Extract the [X, Y] coordinate from the center of the cell holding the provided text.  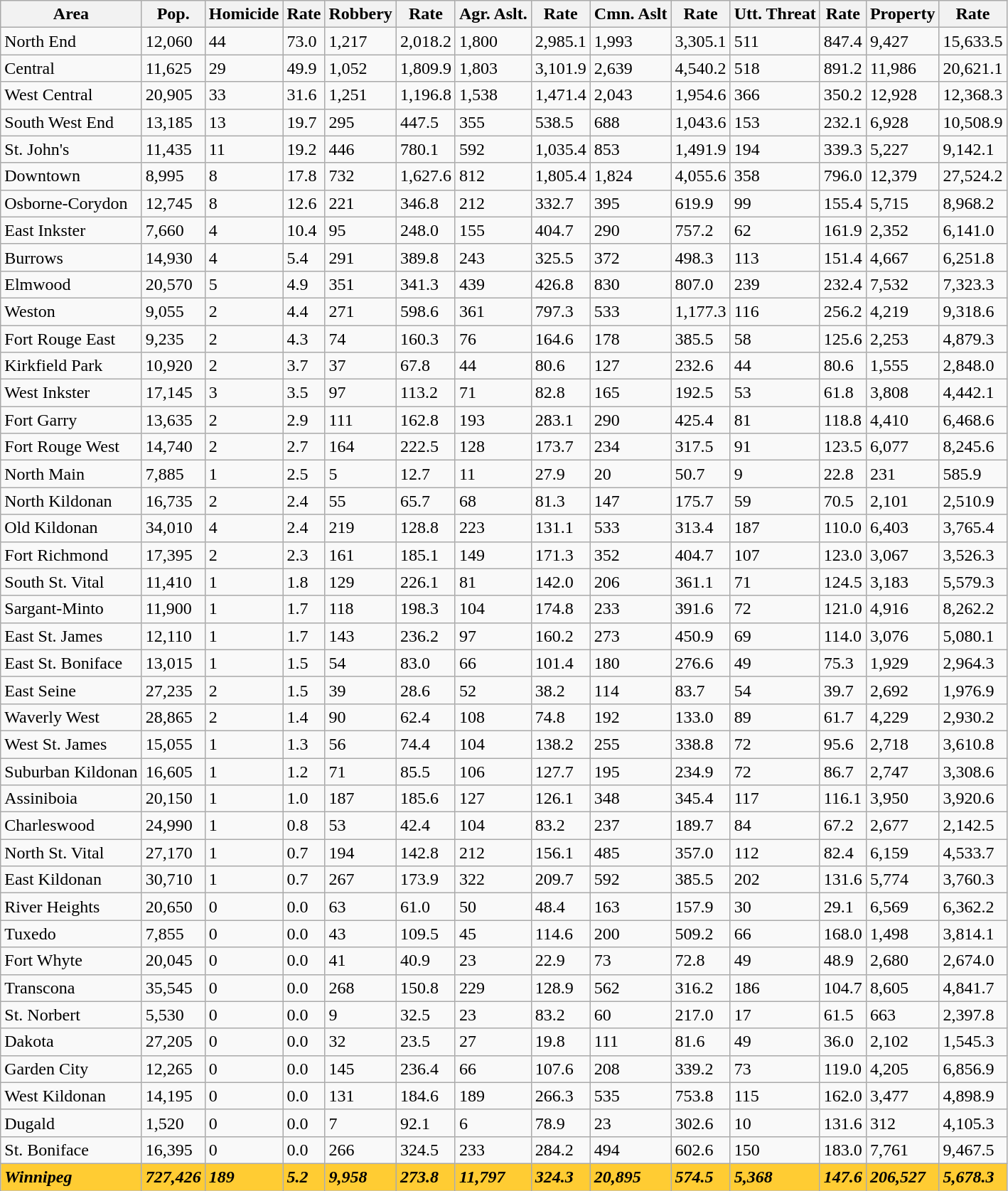
5,579.3 [972, 582]
116.1 [843, 799]
3,305.1 [701, 41]
268 [360, 988]
209.7 [560, 880]
24,990 [173, 826]
439 [493, 284]
5,530 [173, 1015]
121.0 [843, 609]
1.3 [304, 744]
16,605 [173, 771]
1,052 [360, 68]
372 [631, 257]
142.8 [425, 853]
485 [631, 853]
63 [360, 907]
39 [360, 690]
732 [360, 176]
95 [360, 230]
3,765.4 [972, 528]
1,196.8 [425, 95]
185.6 [425, 799]
104.7 [843, 988]
153 [775, 122]
6,856.9 [972, 1069]
9,055 [173, 311]
156.1 [560, 853]
155 [493, 230]
85.5 [425, 771]
22.8 [843, 474]
72.8 [701, 961]
15,633.5 [972, 41]
14,740 [173, 447]
5,080.1 [972, 636]
1,800 [493, 41]
North Main [71, 474]
3,808 [903, 393]
61.7 [843, 717]
3,950 [903, 799]
1,538 [493, 95]
498.3 [701, 257]
1,177.3 [701, 311]
3.7 [304, 366]
St. Boniface [71, 1150]
164 [360, 447]
574.5 [701, 1177]
20,570 [173, 284]
1.2 [304, 771]
143 [360, 636]
3,308.6 [972, 771]
108 [493, 717]
150 [775, 1150]
1,520 [173, 1123]
28,865 [173, 717]
South West End [71, 122]
58 [775, 339]
5,774 [903, 880]
20,905 [173, 95]
7,323.3 [972, 284]
2,102 [903, 1042]
208 [631, 1069]
113 [775, 257]
68 [493, 501]
6,928 [903, 122]
3,067 [903, 555]
162.0 [843, 1096]
2.3 [304, 555]
Downtown [71, 176]
3.5 [304, 393]
295 [360, 122]
84 [775, 826]
76 [493, 339]
12,368.3 [972, 95]
131.1 [560, 528]
128 [493, 447]
324.3 [560, 1177]
32 [360, 1042]
40.9 [425, 961]
10.4 [304, 230]
Fort Garry [71, 420]
27,524.2 [972, 176]
11,410 [173, 582]
1,976.9 [972, 690]
36.0 [843, 1042]
20,045 [173, 961]
33 [244, 95]
East Inkster [71, 230]
229 [493, 988]
109.5 [425, 934]
1,929 [903, 663]
509.2 [701, 934]
9,427 [903, 41]
Fort Whyte [71, 961]
6,251.8 [972, 257]
Elmwood [71, 284]
4,841.7 [972, 988]
317.5 [701, 447]
6,141.0 [972, 230]
17 [775, 1015]
South St. Vital [71, 582]
3 [244, 393]
1,491.9 [701, 149]
Fort Richmond [71, 555]
6 [493, 1123]
Waverly West [71, 717]
325.5 [560, 257]
3,920.6 [972, 799]
125.6 [843, 339]
13 [244, 122]
56 [360, 744]
75.3 [843, 663]
8,968.2 [972, 203]
358 [775, 176]
67.8 [425, 366]
114 [631, 690]
Utt. Threat [775, 14]
West Inkster [71, 393]
1.4 [304, 717]
20,621.1 [972, 68]
67.2 [843, 826]
853 [631, 149]
7,885 [173, 474]
12,060 [173, 41]
339.2 [701, 1069]
Tuxedo [71, 934]
7,660 [173, 230]
6,468.6 [972, 420]
27 [493, 1042]
Old Kildonan [71, 528]
2,352 [903, 230]
34,010 [173, 528]
91 [775, 447]
173.7 [560, 447]
4,219 [903, 311]
12,265 [173, 1069]
107 [775, 555]
341.3 [425, 284]
81.3 [560, 501]
Dugald [71, 1123]
128.9 [560, 988]
138.2 [560, 744]
Osborne-Corydon [71, 203]
106 [493, 771]
Dakota [71, 1042]
27,170 [173, 853]
1,555 [903, 366]
50.7 [701, 474]
22.9 [560, 961]
11,797 [493, 1177]
110.0 [843, 528]
352 [631, 555]
Charleswood [71, 826]
13,635 [173, 420]
2,680 [903, 961]
5,227 [903, 149]
St. John's [71, 149]
1,954.6 [701, 95]
17,395 [173, 555]
West Kildonan [71, 1096]
12.7 [425, 474]
78.9 [560, 1123]
602.6 [701, 1150]
4,229 [903, 717]
234 [631, 447]
107.6 [560, 1069]
171.3 [560, 555]
727,426 [173, 1177]
165 [631, 393]
East Kildonan [71, 880]
395 [631, 203]
10,508.9 [972, 122]
0.8 [304, 826]
266.3 [560, 1096]
189.7 [701, 826]
119.0 [843, 1069]
324.5 [425, 1150]
175.7 [701, 501]
236.4 [425, 1069]
2,253 [903, 339]
232.1 [843, 122]
59 [775, 501]
1,043.6 [701, 122]
3,814.1 [972, 934]
St. Norbert [71, 1015]
17.8 [304, 176]
1,627.6 [425, 176]
9,142.1 [972, 149]
3,183 [903, 582]
1.0 [304, 799]
101.4 [560, 663]
13,185 [173, 122]
114.0 [843, 636]
5,678.3 [972, 1177]
North End [71, 41]
35,545 [173, 988]
6,569 [903, 907]
350.2 [843, 95]
118 [360, 609]
346.8 [425, 203]
West Central [71, 95]
1,805.4 [560, 176]
345.4 [701, 799]
168.0 [843, 934]
3,526.3 [972, 555]
450.9 [701, 636]
11,900 [173, 609]
9,958 [360, 1177]
283.1 [560, 420]
19.7 [304, 122]
243 [493, 257]
Suburban Kildonan [71, 771]
2.9 [304, 420]
2,692 [903, 690]
42.4 [425, 826]
232.4 [843, 284]
206 [631, 582]
1,993 [631, 41]
39.7 [843, 690]
9,318.6 [972, 311]
5,715 [903, 203]
Transcona [71, 988]
796.0 [843, 176]
797.3 [560, 311]
11,986 [903, 68]
389.8 [425, 257]
1,545.3 [972, 1042]
74 [360, 339]
1.8 [304, 582]
511 [775, 41]
2,747 [903, 771]
193 [493, 420]
5,368 [775, 1177]
426.8 [560, 284]
2,510.9 [972, 501]
338.8 [701, 744]
780.1 [425, 149]
147.6 [843, 1177]
129 [360, 582]
20 [631, 474]
29.1 [843, 907]
29 [244, 68]
8,245.6 [972, 447]
65.7 [425, 501]
6,403 [903, 528]
20,895 [631, 1177]
195 [631, 771]
332.7 [560, 203]
222.5 [425, 447]
50 [493, 907]
161.9 [843, 230]
East St. Boniface [71, 663]
4,105.3 [972, 1123]
4,879.3 [972, 339]
231 [903, 474]
14,930 [173, 257]
32.5 [425, 1015]
16,395 [173, 1150]
74.8 [560, 717]
1,471.4 [560, 95]
2,985.1 [560, 41]
2,018.2 [425, 41]
83.0 [425, 663]
128.8 [425, 528]
355 [493, 122]
757.2 [701, 230]
313.4 [701, 528]
162.8 [425, 420]
236.2 [425, 636]
255 [631, 744]
271 [360, 311]
273.8 [425, 1177]
8,995 [173, 176]
9,467.5 [972, 1150]
131 [360, 1096]
266 [360, 1150]
62.4 [425, 717]
219 [360, 528]
256.2 [843, 311]
663 [903, 1015]
Robbery [360, 14]
3,610.8 [972, 744]
163 [631, 907]
173.9 [425, 880]
126.1 [560, 799]
27,205 [173, 1042]
123.5 [843, 447]
891.2 [843, 68]
2,639 [631, 68]
15,055 [173, 744]
348 [631, 799]
11,435 [173, 149]
6,362.2 [972, 907]
3,760.3 [972, 880]
Sargant-Minto [71, 609]
1,035.4 [560, 149]
180 [631, 663]
585.9 [972, 474]
30,710 [173, 880]
4,898.9 [972, 1096]
Assiniboia [71, 799]
Area [71, 14]
9,235 [173, 339]
6,159 [903, 853]
River Heights [71, 907]
535 [631, 1096]
86.7 [843, 771]
4,205 [903, 1069]
30 [775, 907]
7,761 [903, 1150]
5.4 [304, 257]
518 [775, 68]
17,145 [173, 393]
7,532 [903, 284]
1,824 [631, 176]
27,235 [173, 690]
147 [631, 501]
357.0 [701, 853]
2,142.5 [972, 826]
48.9 [843, 961]
20,650 [173, 907]
2,848.0 [972, 366]
164.6 [560, 339]
447.5 [425, 122]
12.6 [304, 203]
4,540.2 [701, 68]
70.5 [843, 501]
149 [493, 555]
446 [360, 149]
19.2 [304, 149]
2,718 [903, 744]
200 [631, 934]
192 [631, 717]
North St. Vital [71, 853]
61.8 [843, 393]
3,477 [903, 1096]
13,015 [173, 663]
2,101 [903, 501]
81.6 [701, 1042]
237 [631, 826]
4.9 [304, 284]
49.9 [304, 68]
178 [631, 339]
248.0 [425, 230]
339.3 [843, 149]
155.4 [843, 203]
2,674.0 [972, 961]
391.6 [701, 609]
1,809.9 [425, 68]
157.9 [701, 907]
Agr. Aslt. [493, 14]
43 [360, 934]
598.6 [425, 311]
1,498 [903, 934]
118.8 [843, 420]
12,110 [173, 636]
74.4 [425, 744]
2.7 [304, 447]
812 [493, 176]
5.2 [304, 1177]
8,262.2 [972, 609]
847.4 [843, 41]
1,217 [360, 41]
562 [631, 988]
127.7 [560, 771]
361 [493, 311]
186 [775, 988]
95.6 [843, 744]
142.0 [560, 582]
185.1 [425, 555]
1,251 [360, 95]
112 [775, 853]
Weston [71, 311]
4,410 [903, 420]
Winnipeg [71, 1177]
Homicide [244, 14]
184.6 [425, 1096]
234.9 [701, 771]
161 [360, 555]
52 [493, 690]
202 [775, 880]
Cmn. Aslt [631, 14]
28.6 [425, 690]
4,533.7 [972, 853]
73.0 [304, 41]
4,055.6 [701, 176]
2.5 [304, 474]
322 [493, 880]
273 [631, 636]
619.9 [701, 203]
753.8 [701, 1096]
East Seine [71, 690]
174.8 [560, 609]
27.9 [560, 474]
7,855 [173, 934]
366 [775, 95]
316.2 [701, 988]
2,397.8 [972, 1015]
Garden City [71, 1069]
183.0 [843, 1150]
16,735 [173, 501]
206,527 [903, 1177]
4.4 [304, 311]
45 [493, 934]
151.4 [843, 257]
291 [360, 257]
3,076 [903, 636]
82.4 [843, 853]
60 [631, 1015]
31.6 [304, 95]
150.8 [425, 988]
113.2 [425, 393]
361.1 [701, 582]
Fort Rouge West [71, 447]
12,379 [903, 176]
38.2 [560, 690]
267 [360, 880]
114.6 [560, 934]
145 [360, 1069]
123.0 [843, 555]
232.6 [701, 366]
4.3 [304, 339]
61.0 [425, 907]
61.5 [843, 1015]
239 [775, 284]
Fort Rouge East [71, 339]
8,605 [903, 988]
4,667 [903, 257]
90 [360, 717]
284.2 [560, 1150]
Pop. [173, 14]
12,745 [173, 203]
221 [360, 203]
82.8 [560, 393]
East St. James [71, 636]
2,043 [631, 95]
69 [775, 636]
351 [360, 284]
538.5 [560, 122]
217.0 [701, 1015]
312 [903, 1123]
6,077 [903, 447]
276.6 [701, 663]
West St. James [71, 744]
830 [631, 284]
83.7 [701, 690]
37 [360, 366]
116 [775, 311]
48.4 [560, 907]
Kirkfield Park [71, 366]
688 [631, 122]
2,964.3 [972, 663]
133.0 [701, 717]
North Kildonan [71, 501]
12,928 [903, 95]
124.5 [843, 582]
198.3 [425, 609]
11,625 [173, 68]
Burrows [71, 257]
20,150 [173, 799]
41 [360, 961]
Property [903, 14]
302.6 [701, 1123]
807.0 [701, 284]
494 [631, 1150]
7 [360, 1123]
99 [775, 203]
1,803 [493, 68]
192.5 [701, 393]
Central [71, 68]
23.5 [425, 1042]
160.3 [425, 339]
223 [493, 528]
115 [775, 1096]
117 [775, 799]
10,920 [173, 366]
89 [775, 717]
10 [775, 1123]
2,930.2 [972, 717]
55 [360, 501]
425.4 [701, 420]
62 [775, 230]
160.2 [560, 636]
2,677 [903, 826]
3,101.9 [560, 68]
4,916 [903, 609]
226.1 [425, 582]
4,442.1 [972, 393]
92.1 [425, 1123]
14,195 [173, 1096]
19.8 [560, 1042]
